Return the (x, y) coordinate for the center point of the cell that contains the specified text.  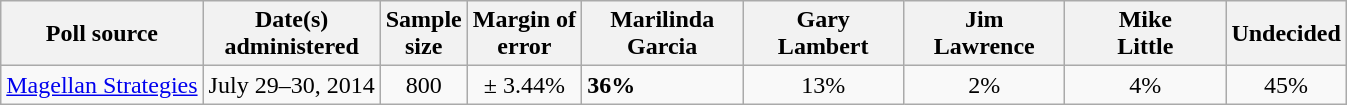
Magellan Strategies (102, 85)
45% (1286, 85)
Date(s)administered (292, 34)
July 29–30, 2014 (292, 85)
800 (424, 85)
4% (1146, 85)
36% (662, 85)
Samplesize (424, 34)
JimLawrence (984, 34)
Poll source (102, 34)
MikeLittle (1146, 34)
13% (824, 85)
Undecided (1286, 34)
GaryLambert (824, 34)
Margin oferror (524, 34)
2% (984, 85)
± 3.44% (524, 85)
MarilindaGarcia (662, 34)
